Locate the cell with the specified text and output its (X, Y) center coordinate. 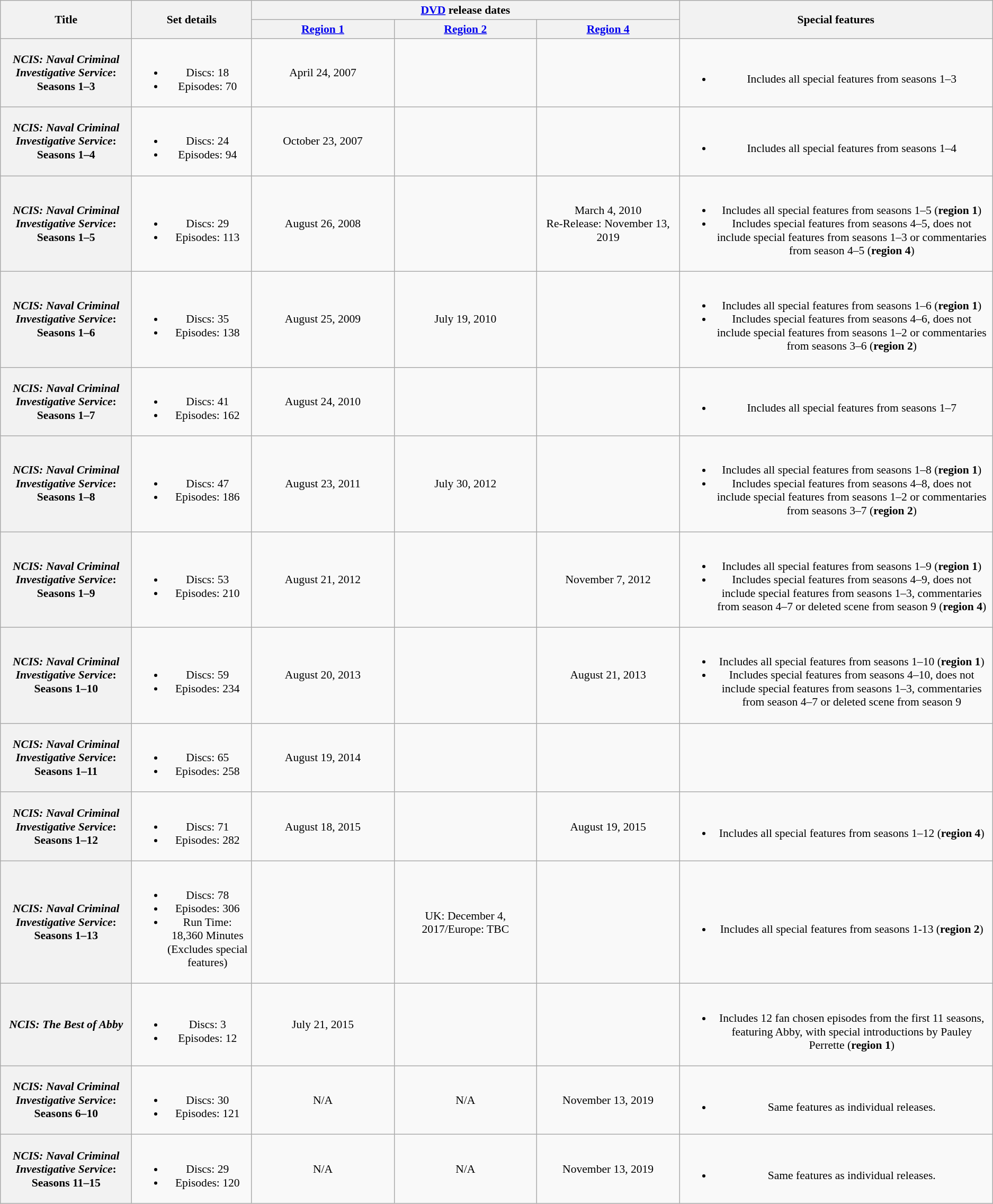
July 19, 2010 (465, 320)
NCIS: Naval Criminal Investigative Service: Seasons 1–7 (66, 402)
Discs: 29Episodes: 113 (192, 224)
August 23, 2011 (323, 484)
Includes all special features from seasons 1-13 (region 2) (836, 922)
Region 4 (608, 29)
Discs: 59Episodes: 234 (192, 676)
April 24, 2007 (323, 73)
August 26, 2008 (323, 224)
Discs: 18Episodes: 70 (192, 73)
Discs: 71Episodes: 282 (192, 827)
Discs: 35Episodes: 138 (192, 320)
NCIS: Naval Criminal Investigative Service: Seasons 1–9 (66, 579)
Discs: 30Episodes: 121 (192, 1100)
August 18, 2015 (323, 827)
August 19, 2015 (608, 827)
August 21, 2012 (323, 579)
NCIS: Naval Criminal Investigative Service: Seasons 11–15 (66, 1169)
August 19, 2014 (323, 758)
Includes all special features from seasons 1–4 (836, 141)
Set details (192, 19)
July 21, 2015 (323, 1024)
Discs: 41Episodes: 162 (192, 402)
March 4, 2010Re-Release: November 13, 2019 (608, 224)
August 21, 2013 (608, 676)
Includes all special features from seasons 1–12 (region 4) (836, 827)
Includes all special features from seasons 1–3 (836, 73)
NCIS: Naval Criminal Investigative Service: Seasons 1–10 (66, 676)
NCIS: Naval Criminal Investigative Service: Seasons 1–4 (66, 141)
Region 1 (323, 29)
August 20, 2013 (323, 676)
Discs: 3Episodes: 12 (192, 1024)
Region 2 (465, 29)
October 23, 2007 (323, 141)
Discs: 65Episodes: 258 (192, 758)
August 24, 2010 (323, 402)
NCIS: Naval Criminal Investigative Service: Seasons 1–6 (66, 320)
NCIS: Naval Criminal Investigative Service: Seasons 1–5 (66, 224)
Discs: 78Episodes: 306Run Time: 18,360 Minutes (Excludes special features) (192, 922)
Discs: 29Episodes: 120 (192, 1169)
Includes all special features from seasons 1–7 (836, 402)
NCIS: Naval Criminal Investigative Service: Seasons 1–3 (66, 73)
July 30, 2012 (465, 484)
Discs: 24Episodes: 94 (192, 141)
Special features (836, 19)
NCIS: Naval Criminal Investigative Service: Seasons 6–10 (66, 1100)
DVD release dates (466, 10)
NCIS: Naval Criminal Investigative Service: Seasons 1–12 (66, 827)
UK: December 4, 2017/Europe: TBC (465, 922)
NCIS: Naval Criminal Investigative Service: Seasons 1–13 (66, 922)
August 25, 2009 (323, 320)
NCIS: Naval Criminal Investigative Service: Seasons 1–8 (66, 484)
Title (66, 19)
NCIS: The Best of Abby (66, 1024)
Discs: 53Episodes: 210 (192, 579)
NCIS: Naval Criminal Investigative Service: Seasons 1–11 (66, 758)
Includes 12 fan chosen episodes from the first 11 seasons, featuring Abby, with special introductions by Pauley Perrette (region 1) (836, 1024)
November 7, 2012 (608, 579)
Discs: 47Episodes: 186 (192, 484)
